Find where the given text appears and provide that cell's center as (X, Y) coordinate. 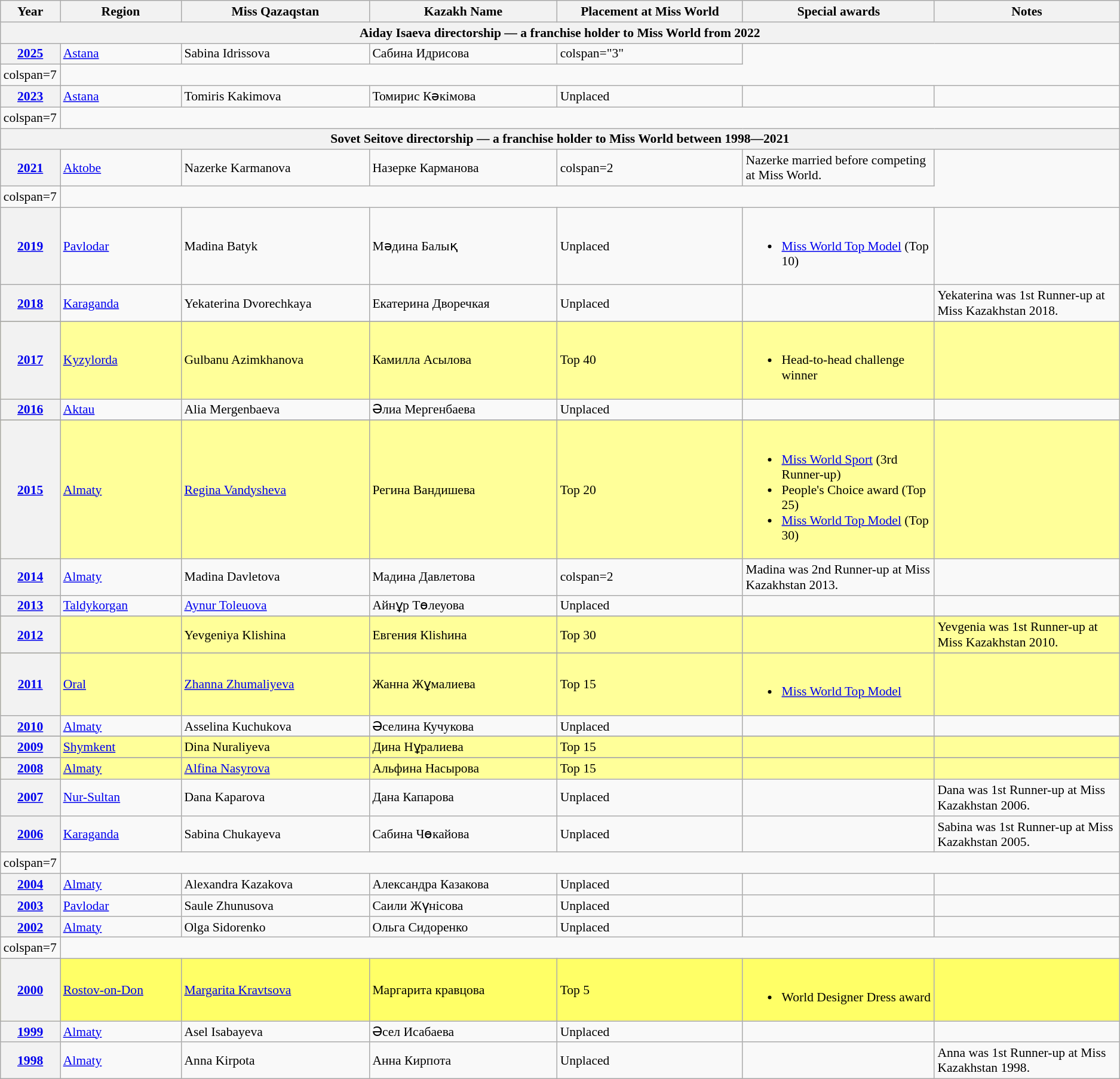
Әлиа Мергенбаева (463, 410)
Top 30 (650, 634)
Dina Nuraliyeva (275, 747)
2012 (30, 634)
Miss Qazaqstan (275, 11)
Aiday Isaeva directorship — a franchise holder to Miss World from 2022 (560, 33)
2016 (30, 410)
2013 (30, 606)
Olga Sidorenko (275, 927)
2006 (30, 834)
Sabina was 1st Runner-up at Miss Kazakhstan 2005. (1026, 834)
1999 (30, 1032)
Әселина Кучукова (463, 727)
Aynur Toleuova (275, 606)
Shymkent (121, 747)
Year (30, 11)
1998 (30, 1061)
Region (121, 11)
Yevgenia was 1st Runner-up at Miss Kazakhstan 2010. (1026, 634)
Asselina Kuchukova (275, 727)
Kyzylorda (121, 360)
Rostov-on-Don (121, 990)
Альфина Насырова (463, 769)
2003 (30, 906)
Айнұр Төлеуова (463, 606)
Placement at Miss World (650, 11)
Дана Капарова (463, 797)
2014 (30, 577)
Yevgeniya Klishina (275, 634)
Сабина Идрисова (463, 54)
2018 (30, 304)
Oral (121, 684)
Камилла Асылова (463, 360)
Ольга Сидоренко (463, 927)
Miss World Top Model (Top 10) (839, 246)
Taldykorgan (121, 606)
Kazakh Name (463, 11)
2009 (30, 747)
Alfina Nasyrova (275, 769)
Александра Казакова (463, 884)
Анна Кирпота (463, 1061)
Gulbanu Azimkhanova (275, 360)
Әсел Исабаева (463, 1032)
Special awards (839, 11)
Мәдина Балық (463, 246)
Евгения Кlishина (463, 634)
Dana was 1st Runner-up at Miss Kazakhstan 2006. (1026, 797)
Назерке Карманова (463, 168)
2004 (30, 884)
World Designer Dress award (839, 990)
Aktobe (121, 168)
2002 (30, 927)
Top 20 (650, 490)
Dana Kaparova (275, 797)
Tomiris Kakimova (275, 97)
Екатерина Дворечкая (463, 304)
Madina was 2nd Runner-up at Miss Kazakhstan 2013. (839, 577)
Alexandra Kazakova (275, 884)
2010 (30, 727)
Томирис Кәкімова (463, 97)
Top 5 (650, 990)
Madina Batyk (275, 246)
Alia Mergenbaeva (275, 410)
Sabina Chukayeva (275, 834)
2019 (30, 246)
Top 40 (650, 360)
Nazerke married before competing at Miss World. (839, 168)
Aktau (121, 410)
2025 (30, 54)
Asel Isabayeva (275, 1032)
Regina Vandysheva (275, 490)
Мадина Давлетова (463, 577)
Жанна Жұмалиева (463, 684)
colspan="3" (650, 54)
Nazerke Karmanova (275, 168)
2008 (30, 769)
Miss World Top Model (839, 684)
Madina Davletova (275, 577)
Anna was 1st Runner-up at Miss Kazakhstan 1998. (1026, 1061)
Anna Kirpota (275, 1061)
Head-to-head challenge winner (839, 360)
Саили Жүнісова (463, 906)
Yekaterina Dvorechkaya (275, 304)
2015 (30, 490)
2000 (30, 990)
Маргарита кравцова (463, 990)
Sovet Seitove directorship — a franchise holder to Miss World between 1998―2021 (560, 139)
2023 (30, 97)
Miss World Sport (3rd Runner-up)People's Choice award (Top 25)Miss World Top Model (Top 30) (839, 490)
Zhanna Zhumaliyeva (275, 684)
Yekaterina was 1st Runner-up at Miss Kazakhstan 2018. (1026, 304)
Дина Нұралиева (463, 747)
Margarita Kravtsova (275, 990)
Сабина Чөкайова (463, 834)
Saule Zhunusova (275, 906)
Notes (1026, 11)
Регина Вандишева (463, 490)
2017 (30, 360)
2021 (30, 168)
2007 (30, 797)
2011 (30, 684)
Nur-Sultan (121, 797)
Sabina Idrissova (275, 54)
